Pinpoint the cell where the given text exists, returning its (X, Y) midpoint coordinate. 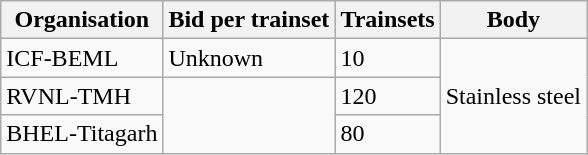
10 (388, 58)
Unknown (249, 58)
Trainsets (388, 20)
Stainless steel (513, 96)
BHEL-Titagarh (82, 134)
Organisation (82, 20)
120 (388, 96)
RVNL-TMH (82, 96)
80 (388, 134)
Bid per trainset (249, 20)
Body (513, 20)
ICF-BEML (82, 58)
